Return (X, Y) of the center of cell containing provided text 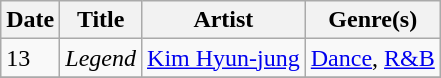
13 (30, 58)
Date (30, 20)
Kim Hyun-jung (224, 58)
Dance, R&B (372, 58)
Genre(s) (372, 20)
Artist (224, 20)
Legend (101, 58)
Title (101, 20)
